Return the (x, y) coordinate for the center point of the cell that contains the specified text.  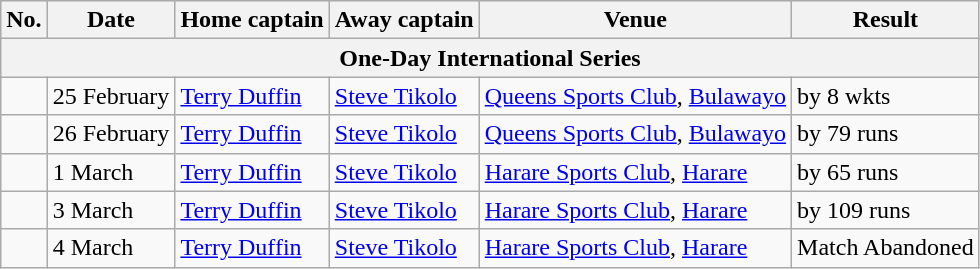
Away captain (404, 20)
Home captain (252, 20)
3 March (111, 210)
26 February (111, 134)
by 65 runs (886, 172)
by 79 runs (886, 134)
25 February (111, 96)
by 8 wkts (886, 96)
Result (886, 20)
Date (111, 20)
4 March (111, 248)
Venue (635, 20)
1 March (111, 172)
One-Day International Series (490, 58)
No. (24, 20)
Match Abandoned (886, 248)
by 109 runs (886, 210)
